Capture the cell that displays the provided text and extract its (X, Y) central coordinate. 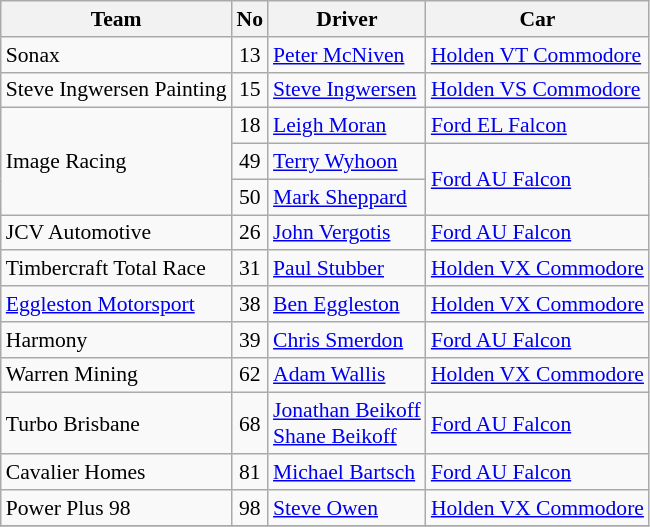
50 (250, 197)
Leigh Moran (347, 126)
Harmony (116, 340)
Terry Wyhoon (347, 162)
Holden VT Commodore (538, 55)
Turbo Brisbane (116, 424)
Cavalier Homes (116, 472)
Ben Eggleston (347, 304)
Driver (347, 19)
Steve Ingwersen (347, 90)
62 (250, 375)
15 (250, 90)
Mark Sheppard (347, 197)
Paul Stubber (347, 269)
Eggleston Motorsport (116, 304)
JCV Automotive (116, 233)
Image Racing (116, 162)
68 (250, 424)
Steve Ingwersen Painting (116, 90)
Steve Owen (347, 508)
Ford EL Falcon (538, 126)
13 (250, 55)
49 (250, 162)
Car (538, 19)
Jonathan Beikoff Shane Beikoff (347, 424)
98 (250, 508)
Peter McNiven (347, 55)
38 (250, 304)
Warren Mining (116, 375)
18 (250, 126)
Sonax (116, 55)
Power Plus 98 (116, 508)
Timbercraft Total Race (116, 269)
Adam Wallis (347, 375)
Michael Bartsch (347, 472)
John Vergotis (347, 233)
Team (116, 19)
31 (250, 269)
39 (250, 340)
No (250, 19)
26 (250, 233)
Holden VS Commodore (538, 90)
81 (250, 472)
Chris Smerdon (347, 340)
